Capture the cell that displays the provided text and extract its (X, Y) central coordinate. 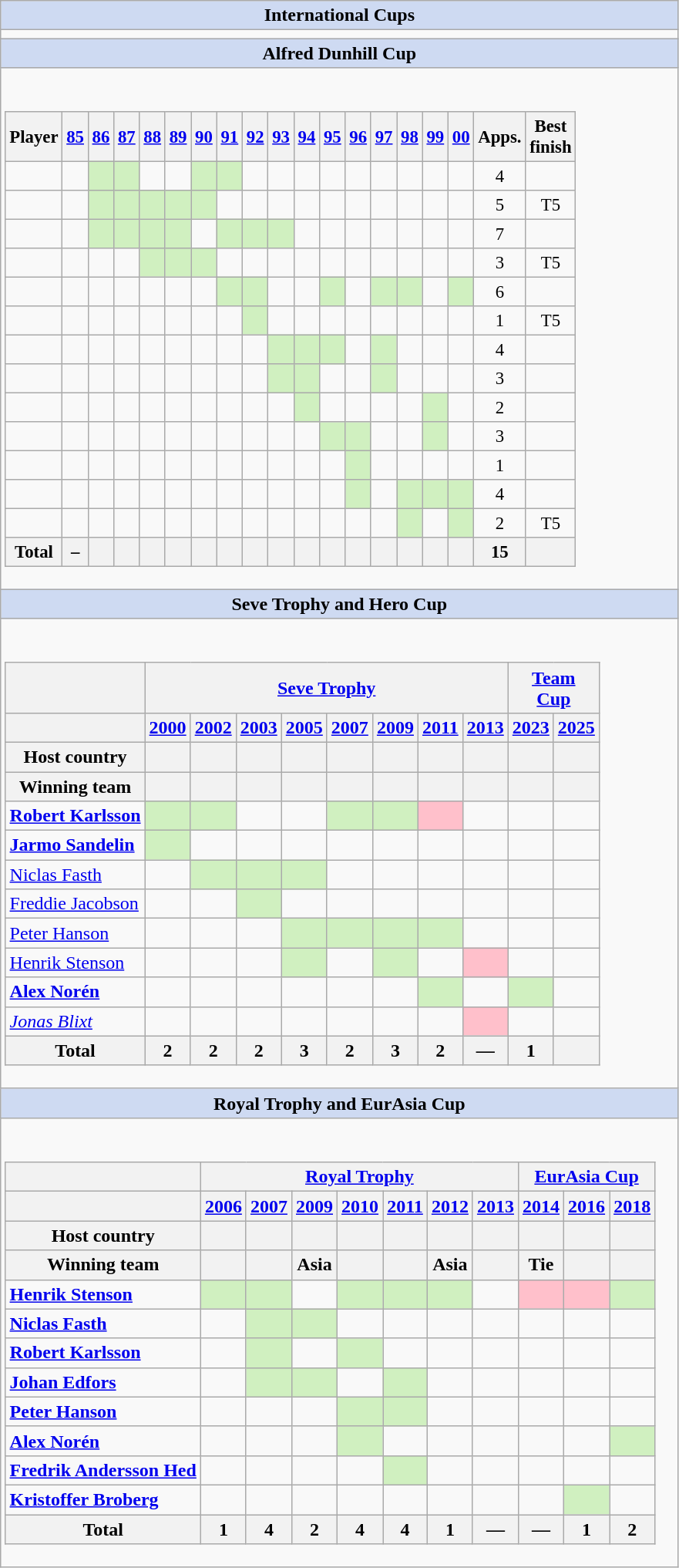
00 (461, 136)
86 (100, 136)
7 (499, 234)
2014 (541, 1206)
Jonas Blixt (76, 1021)
Johan Edfors (103, 1382)
2012 (450, 1206)
90 (203, 136)
89 (177, 136)
Alfred Dunhill Cup (339, 53)
2005 (304, 727)
EurAsia Cup (586, 1177)
95 (333, 136)
2023 (530, 727)
Fredrik Andersson Hed (103, 1470)
94 (307, 136)
2025 (576, 727)
5 (499, 204)
2016 (587, 1206)
87 (126, 136)
85 (76, 136)
Tie (541, 1265)
Royal Trophy (359, 1177)
96 (358, 136)
2010 (361, 1206)
Jarmo Sandelin (76, 845)
Royal Trophy and EurAsia Cup (339, 1103)
99 (435, 136)
97 (384, 136)
2006 (224, 1206)
TeamCup (553, 688)
Player 85 86 87 88 89 90 91 92 93 94 95 96 97 98 99 00 Apps. Bestfinish 4 5 T5 7 3 T5 6 1 T5 4 3 2 3 1 4 2 T5 Total – 15 (339, 329)
International Cups (339, 15)
Seve Trophy and Hero Cup (339, 604)
88 (153, 136)
15 (499, 552)
92 (256, 136)
2002 (213, 727)
93 (281, 136)
98 (410, 136)
6 (499, 292)
Seve Trophy (327, 688)
Player (34, 136)
2003 (259, 727)
2018 (632, 1206)
91 (230, 136)
2000 (168, 727)
– (76, 552)
Freddie Jacobson (76, 904)
Bestfinish (550, 136)
Kristoffer Broberg (103, 1499)
Apps. (499, 136)
